Return (x, y) of the center of cell containing provided text 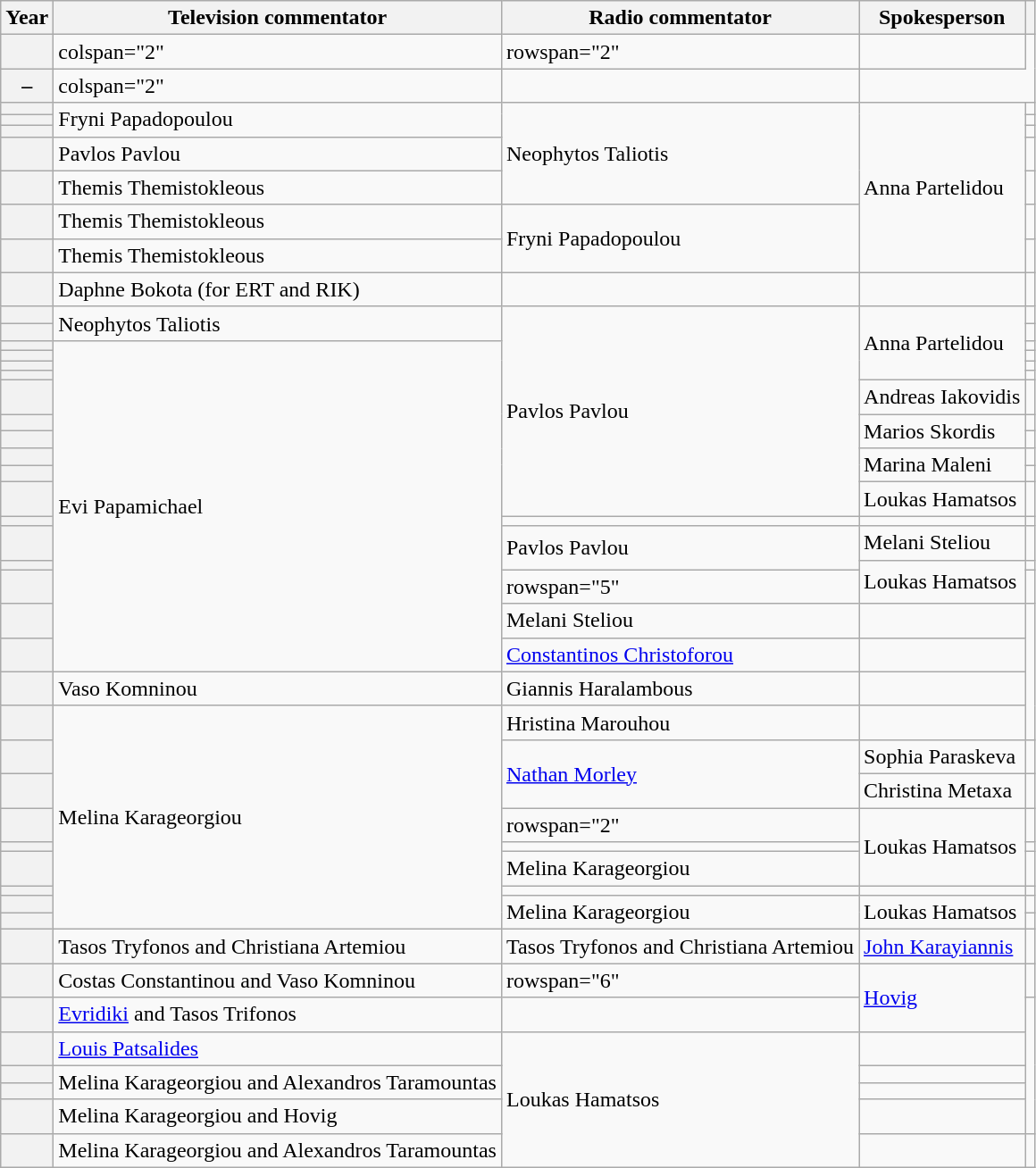
Marina Maleni (942, 465)
Spokesperson (942, 18)
Constantinos Christoforou (680, 655)
John Karayiannis (942, 947)
Vaso Komninou (278, 688)
Melina Karageorgiou and Hovig (278, 1116)
Daphne Bokota (for ERT and RIK) (278, 289)
– (27, 86)
Evridiki and Tasos Trifonos (278, 1014)
Nathan Morley (680, 773)
Television commentator (278, 18)
Radio commentator (680, 18)
Hristina Marouhou (680, 722)
Year (27, 18)
Sophia Paraskeva (942, 756)
Hovig (942, 997)
Evi Papamichael (278, 505)
Costas Constantinou and Vaso Komninou (278, 980)
rowspan="5" (680, 587)
rowspan="6" (680, 980)
Christina Metaxa (942, 790)
Marios Skordis (942, 431)
Andreas Iakovidis (942, 397)
Giannis Haralambous (680, 688)
Louis Patsalides (278, 1048)
